Search for the cell housing the specified text and yield its (x, y) center coordinate. 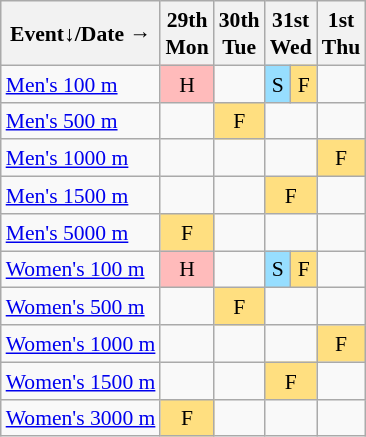
Men's 500 m (81, 120)
31stWed (291, 33)
Women's 1500 m (81, 380)
30thTue (240, 33)
1stThu (342, 33)
29thMon (186, 33)
Women's 500 m (81, 306)
Women's 1000 m (81, 344)
Men's 100 m (81, 84)
Men's 1000 m (81, 158)
Event↓/Date → (81, 33)
Women's 100 m (81, 268)
Men's 5000 m (81, 232)
Men's 1500 m (81, 194)
Women's 3000 m (81, 418)
